Identify which cell holds the provided text, then report its [x, y] central coordinate. 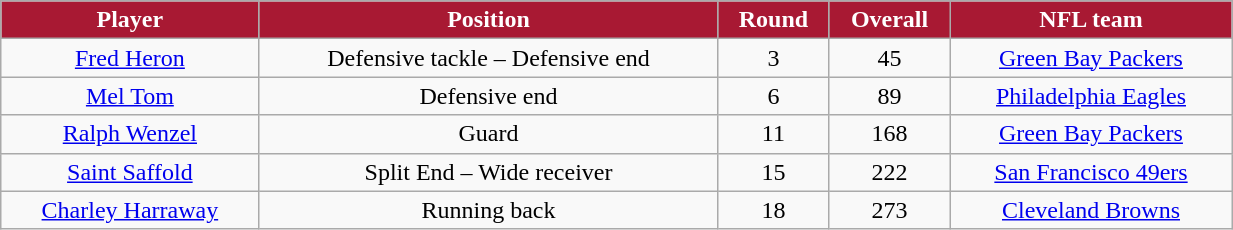
45 [890, 58]
222 [890, 172]
168 [890, 134]
Cleveland Browns [1090, 210]
San Francisco 49ers [1090, 172]
Mel Tom [130, 96]
Charley Harraway [130, 210]
Defensive tackle – Defensive end [488, 58]
Guard [488, 134]
6 [774, 96]
15 [774, 172]
273 [890, 210]
Philadelphia Eagles [1090, 96]
Round [774, 20]
3 [774, 58]
18 [774, 210]
Saint Saffold [130, 172]
Overall [890, 20]
Defensive end [488, 96]
Ralph Wenzel [130, 134]
89 [890, 96]
11 [774, 134]
Player [130, 20]
Split End – Wide receiver [488, 172]
NFL team [1090, 20]
Running back [488, 210]
Fred Heron [130, 58]
Position [488, 20]
